Extract the (X, Y) coordinate from the center of the cell holding the provided text.  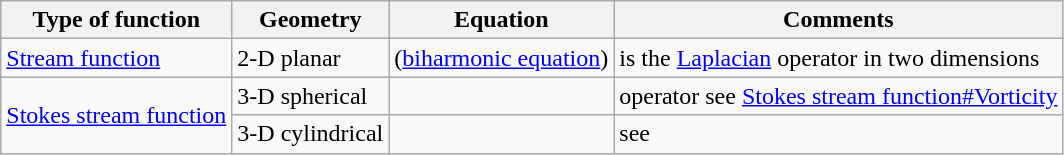
see (838, 134)
(biharmonic equation) (502, 58)
2-D planar (310, 58)
Comments (838, 20)
is the Laplacian operator in two dimensions (838, 58)
3-D cylindrical (310, 134)
3-D spherical (310, 96)
operator see Stokes stream function#Vorticity (838, 96)
Type of function (116, 20)
Stokes stream function (116, 115)
Stream function (116, 58)
Equation (502, 20)
Geometry (310, 20)
